Extract the [x, y] coordinate from the center of the cell holding the provided text.  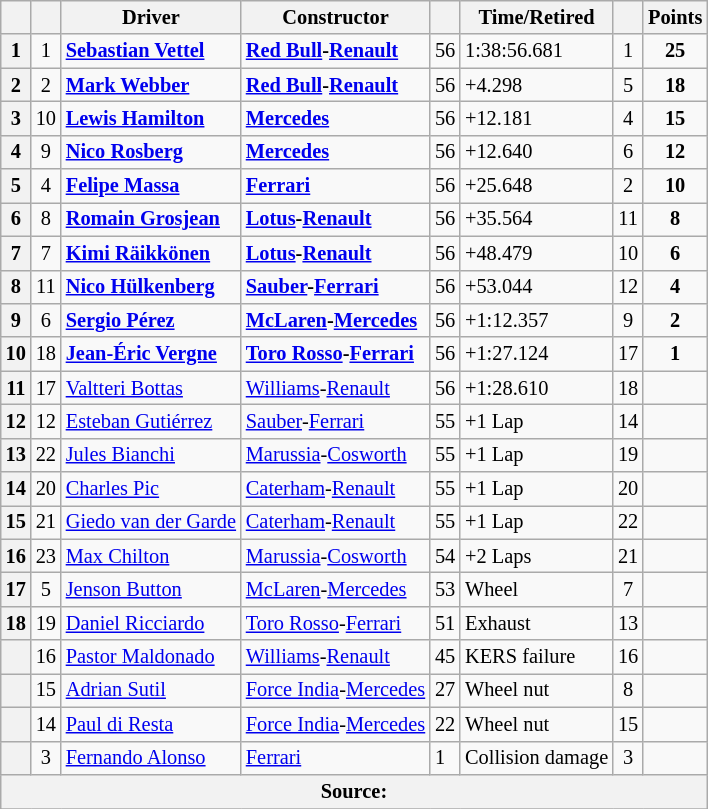
Esteban Gutiérrez [151, 421]
+35.564 [536, 219]
Giedo van der Garde [151, 522]
Constructor [336, 17]
Jean-Éric Vergne [151, 354]
54 [445, 556]
Sergio Pérez [151, 320]
Adrian Sutil [151, 690]
Mark Webber [151, 85]
Pastor Maldonado [151, 657]
Nico Hülkenberg [151, 287]
KERS failure [536, 657]
45 [445, 657]
1:38:56.681 [536, 51]
25 [675, 51]
+48.479 [536, 253]
+25.648 [536, 186]
Sebastian Vettel [151, 51]
Paul di Resta [151, 724]
Charles Pic [151, 489]
Felipe Massa [151, 186]
Jules Bianchi [151, 455]
Driver [151, 17]
Lewis Hamilton [151, 118]
51 [445, 623]
Kimi Räikkönen [151, 253]
Source: [354, 791]
+1:27.124 [536, 354]
Jenson Button [151, 589]
Time/Retired [536, 17]
+12.640 [536, 152]
Valtteri Bottas [151, 388]
Points [675, 17]
Nico Rosberg [151, 152]
Wheel [536, 589]
Exhaust [536, 623]
+12.181 [536, 118]
+53.044 [536, 287]
+1:12.357 [536, 320]
53 [445, 589]
+4.298 [536, 85]
Fernando Alonso [151, 758]
Max Chilton [151, 556]
Romain Grosjean [151, 219]
23 [46, 556]
Collision damage [536, 758]
Daniel Ricciardo [151, 623]
+2 Laps [536, 556]
+1:28.610 [536, 388]
27 [445, 690]
